Identify which cell holds the provided text, then report its (X, Y) central coordinate. 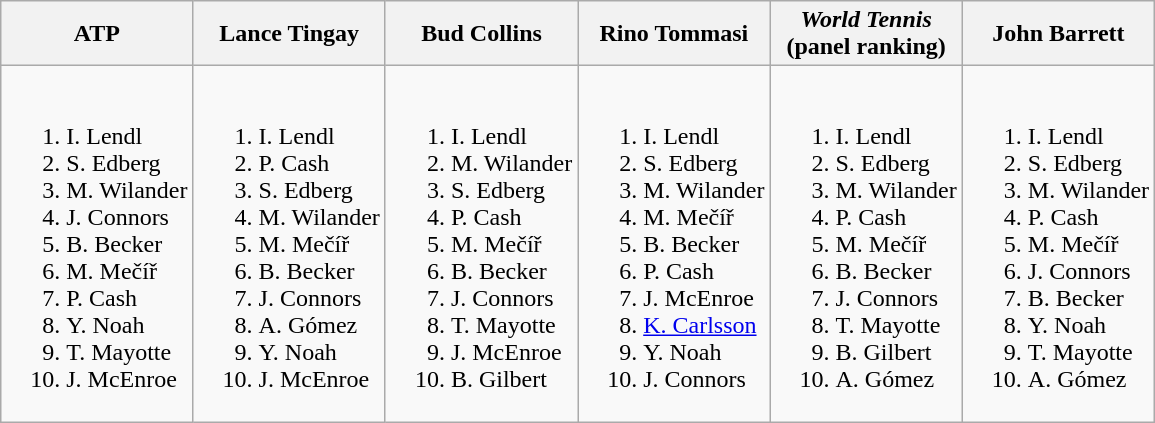
I. Lendl S. Edberg M. Wilander P. Cash M. Mečíř B. Becker J. Connors T. Mayotte B. Gilbert A. Gómez (866, 244)
World Tennis(panel ranking) (866, 34)
I. Lendl P. Cash S. Edberg M. Wilander M. Mečíř B. Becker J. Connors A. Gómez Y. Noah J. McEnroe (289, 244)
ATP (97, 34)
I. Lendl S. Edberg M. Wilander J. Connors B. Becker M. Mečíř P. Cash Y. Noah T. Mayotte J. McEnroe (97, 244)
I. Lendl S. Edberg M. Wilander P. Cash M. Mečíř J. Connors B. Becker Y. Noah T. Mayotte A. Gómez (1058, 244)
I. Lendl S. Edberg M. Wilander M. Mečíř B. Becker P. Cash J. McEnroe K. Carlsson Y. Noah J. Connors (674, 244)
I. Lendl M. Wilander S. Edberg P. Cash M. Mečíř B. Becker J. Connors T. Mayotte J. McEnroe B. Gilbert (481, 244)
John Barrett (1058, 34)
Lance Tingay (289, 34)
Bud Collins (481, 34)
Rino Tommasi (674, 34)
